Return (X, Y) of the center of cell containing provided text 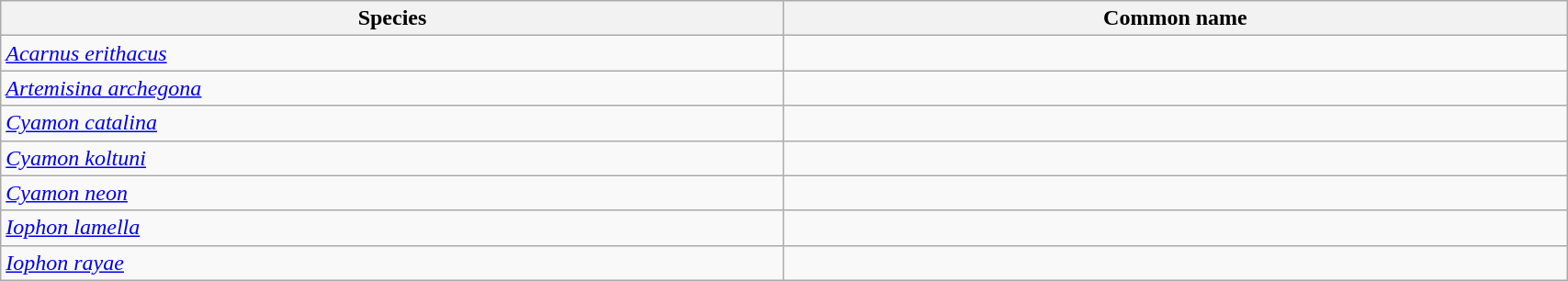
Cyamon neon (392, 193)
Iophon rayae (392, 263)
Iophon lamella (392, 228)
Common name (1175, 18)
Species (392, 18)
Artemisina archegona (392, 88)
Acarnus erithacus (392, 53)
Cyamon koltuni (392, 158)
Cyamon catalina (392, 123)
